Search for the cell housing the specified text and yield its (x, y) center coordinate. 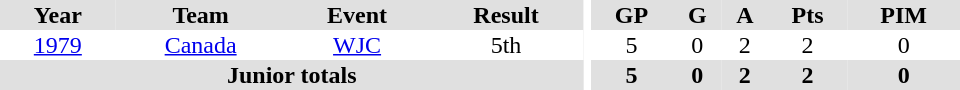
Canada (201, 45)
A (745, 15)
Result (506, 15)
GP (631, 15)
Year (58, 15)
Pts (808, 15)
WJC (358, 45)
Team (201, 15)
1979 (58, 45)
Junior totals (292, 75)
G (698, 15)
5th (506, 45)
Event (358, 15)
PIM (904, 15)
